Identify which cell holds the provided text, then report its (X, Y) central coordinate. 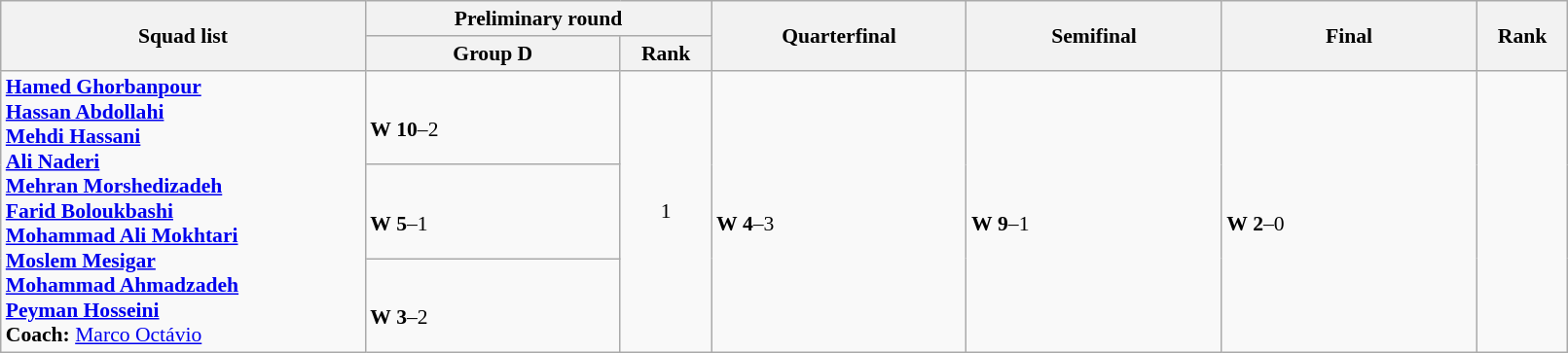
W 10–2 (492, 117)
Final (1349, 35)
Quarterfinal (839, 35)
W 2–0 (1349, 212)
Semifinal (1094, 35)
1 (666, 212)
W 9–1 (1094, 212)
W 4–3 (839, 212)
W 3–2 (492, 305)
Squad list (183, 35)
Preliminary round (538, 18)
Group D (492, 53)
W 5–1 (492, 212)
